Locate the cell with the specified text and output its (X, Y) center coordinate. 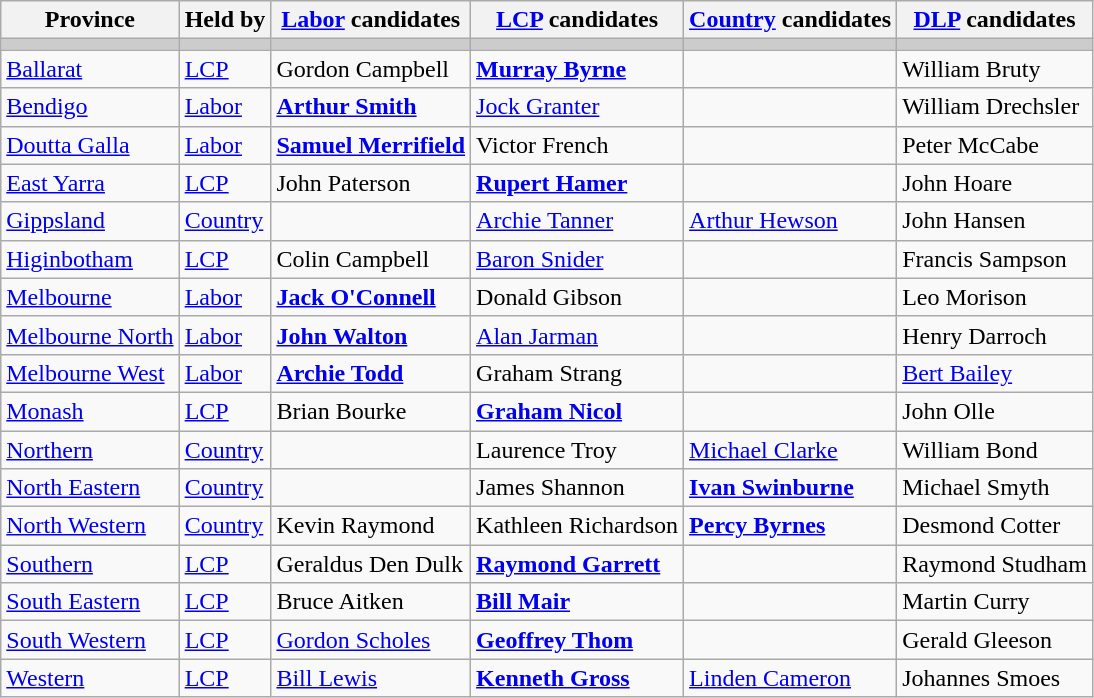
John Hoare (995, 183)
James Shannon (578, 488)
John Hansen (995, 221)
South Western (90, 640)
Laurence Troy (578, 449)
North Western (90, 526)
Melbourne North (90, 335)
Southern (90, 564)
Held by (225, 20)
East Yarra (90, 183)
Raymond Garrett (578, 564)
Bert Bailey (995, 373)
Percy Byrnes (790, 526)
William Bruty (995, 69)
Jock Granter (578, 107)
Victor French (578, 145)
Raymond Studham (995, 564)
Arthur Smith (371, 107)
Province (90, 20)
Arthur Hewson (790, 221)
Alan Jarman (578, 335)
Northern (90, 449)
Melbourne (90, 297)
Geoffrey Thom (578, 640)
Melbourne West (90, 373)
DLP candidates (995, 20)
Colin Campbell (371, 259)
Bill Lewis (371, 678)
Johannes Smoes (995, 678)
Desmond Cotter (995, 526)
Samuel Merrifield (371, 145)
LCP candidates (578, 20)
John Walton (371, 335)
Murray Byrne (578, 69)
John Olle (995, 411)
Linden Cameron (790, 678)
Higinbotham (90, 259)
Brian Bourke (371, 411)
Kathleen Richardson (578, 526)
Baron Snider (578, 259)
Donald Gibson (578, 297)
Peter McCabe (995, 145)
Archie Tanner (578, 221)
Leo Morison (995, 297)
Labor candidates (371, 20)
Bruce Aitken (371, 602)
Michael Smyth (995, 488)
Kenneth Gross (578, 678)
Martin Curry (995, 602)
Graham Nicol (578, 411)
Graham Strang (578, 373)
Gordon Scholes (371, 640)
South Eastern (90, 602)
Ballarat (90, 69)
Gordon Campbell (371, 69)
Country candidates (790, 20)
Rupert Hamer (578, 183)
William Drechsler (995, 107)
Bendigo (90, 107)
Archie Todd (371, 373)
Geraldus Den Dulk (371, 564)
William Bond (995, 449)
Jack O'Connell (371, 297)
Bill Mair (578, 602)
Ivan Swinburne (790, 488)
Gippsland (90, 221)
Kevin Raymond (371, 526)
Gerald Gleeson (995, 640)
North Eastern (90, 488)
Francis Sampson (995, 259)
Michael Clarke (790, 449)
Western (90, 678)
Doutta Galla (90, 145)
Henry Darroch (995, 335)
Monash (90, 411)
John Paterson (371, 183)
